Identify which cell holds the provided text, then report its (x, y) central coordinate. 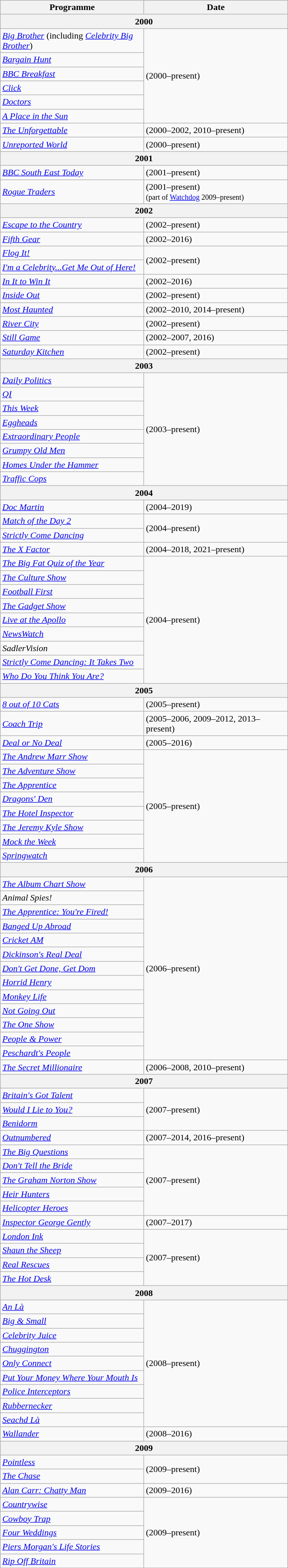
Doc Martin (72, 507)
This Week (72, 408)
Four Weddings (72, 1532)
2007 (144, 1081)
Deal or No Deal (72, 743)
Real Rescues (72, 1264)
The Adventure Show (72, 771)
2004 (144, 493)
Match of the Day 2 (72, 521)
Football First (72, 591)
(2004–2018, 2021–present) (216, 549)
An Là (72, 1307)
I'm a Celebrity...Get Me Out of Here! (72, 267)
Dickinson's Real Deal (72, 954)
Big & Small (72, 1321)
Inspector George Gently (72, 1222)
Don't Tell the Bride (72, 1166)
Helicopter Heroes (72, 1208)
Horrid Henry (72, 982)
The Apprentice: You're Fired! (72, 912)
(2002–2010, 2014–present) (216, 309)
Countrywise (72, 1504)
Rubbernecker (72, 1406)
Don't Get Done, Get Dom (72, 968)
BBC Breakfast (72, 74)
Rip Off Britain (72, 1561)
(2001–present) (216, 172)
Not Going Out (72, 1011)
Put Your Money Where Your Mouth Is (72, 1378)
Strictly Come Dancing (72, 535)
(2003–present) (216, 429)
Police Interceptors (72, 1392)
Escape to the Country (72, 225)
The Apprentice (72, 785)
(2005–2006, 2009–2012, 2013–present) (216, 723)
Shaun the Sheep (72, 1250)
The Jeremy Kyle Show (72, 827)
The Culture Show (72, 577)
(2009–2016) (216, 1490)
Big Brother (including Celebrity Big Brother) (72, 41)
Most Haunted (72, 309)
Coach Trip (72, 723)
Heir Hunters (72, 1194)
Click (72, 88)
Cowboy Trap (72, 1518)
Peschardt's People (72, 1053)
River City (72, 324)
London Ink (72, 1236)
Wallander (72, 1434)
BBC South East Today (72, 172)
(2008–2016) (216, 1434)
The Graham Norton Show (72, 1180)
Fifth Gear (72, 239)
2003 (144, 366)
The Unforgettable (72, 130)
Bargain Hunt (72, 60)
Chuggington (72, 1349)
Homes Under the Hammer (72, 465)
Springwatch (72, 855)
(2006–2008, 2010–present) (216, 1067)
Piers Morgan's Life Stories (72, 1547)
Who Do You Think You Are? (72, 676)
Only Connect (72, 1363)
The Andrew Marr Show (72, 757)
Dragons' Den (72, 799)
People & Power (72, 1039)
Unreported World (72, 144)
2009 (144, 1448)
(2001–present)(part of Watchdog 2009–present) (216, 191)
Seachd Là (72, 1420)
(2007–2014, 2016–present) (216, 1138)
(2006–present) (216, 969)
Monkey Life (72, 997)
(2002–2007, 2016) (216, 338)
Saturday Kitchen (72, 352)
Celebrity Juice (72, 1335)
2001 (144, 158)
Britain's Got Talent (72, 1095)
Rogue Traders (72, 191)
The Hot Desk (72, 1279)
A Place in the Sun (72, 116)
The Big Questions (72, 1152)
Grumpy Old Men (72, 451)
In It to Win It (72, 281)
NewsWatch (72, 634)
The One Show (72, 1025)
Doctors (72, 102)
The Hotel Inspector (72, 813)
The Chase (72, 1476)
(2004–2019) (216, 507)
2002 (144, 211)
Still Game (72, 338)
Date (216, 7)
Flog It! (72, 253)
Inside Out (72, 295)
2008 (144, 1293)
The Secret Millionaire (72, 1067)
Mock the Week (72, 841)
(2008–present) (216, 1363)
Alan Carr: Chatty Man (72, 1490)
(2000–2002, 2010–present) (216, 130)
The Big Fat Quiz of the Year (72, 563)
Strictly Come Dancing: It Takes Two (72, 662)
Banged Up Abroad (72, 926)
The X Factor (72, 549)
Traffic Cops (72, 479)
The Gadget Show (72, 606)
Benidorm (72, 1124)
2000 (144, 21)
Animal Spies! (72, 898)
(2005–2016) (216, 743)
2005 (144, 690)
Programme (72, 7)
SadlerVision (72, 648)
(2007–2017) (216, 1222)
Daily Politics (72, 380)
Live at the Apollo (72, 620)
Outnumbered (72, 1138)
Cricket AM (72, 940)
Would I Lie to You? (72, 1109)
QI (72, 394)
The Album Chart Show (72, 884)
8 out of 10 Cats (72, 705)
Pointless (72, 1462)
Extraordinary People (72, 437)
Eggheads (72, 422)
2006 (144, 869)
